Return the [X, Y] coordinate for the center point of the cell that contains the specified text.  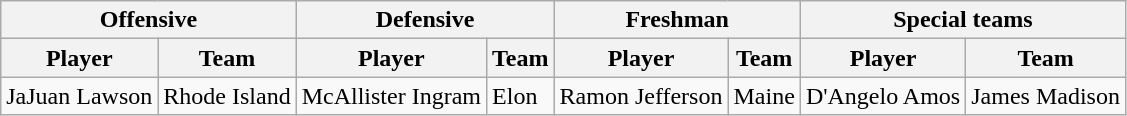
JaJuan Lawson [80, 96]
Defensive [425, 20]
D'Angelo Amos [882, 96]
Rhode Island [227, 96]
Offensive [148, 20]
Elon [521, 96]
McAllister Ingram [391, 96]
James Madison [1046, 96]
Maine [764, 96]
Freshman [677, 20]
Special teams [962, 20]
Ramon Jefferson [641, 96]
